Scan for the cell matching the given text and deliver its (x, y) coordinate at center. 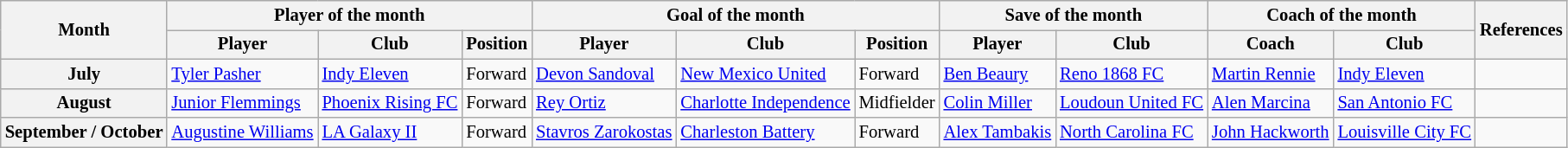
Loudoun United FC (1131, 103)
Ben Beaury (998, 74)
Augustine Williams (242, 132)
Rey Ortiz (603, 103)
September / October (85, 132)
Midfielder (897, 103)
Player of the month (349, 15)
Louisville City FC (1405, 132)
Stavros Zarokostas (603, 132)
Charleston Battery (765, 132)
References (1521, 29)
Save of the month (1074, 15)
LA Galaxy II (391, 132)
Alen Marcina (1271, 103)
New Mexico United (765, 74)
Colin Miller (998, 103)
Phoenix Rising FC (391, 103)
Coach of the month (1342, 15)
Charlotte Independence (765, 103)
North Carolina FC (1131, 132)
July (85, 74)
Junior Flemmings (242, 103)
Goal of the month (735, 15)
Alex Tambakis (998, 132)
San Antonio FC (1405, 103)
Month (85, 29)
Reno 1868 FC (1131, 74)
Tyler Pasher (242, 74)
John Hackworth (1271, 132)
August (85, 103)
Devon Sandoval (603, 74)
Coach (1271, 44)
Martin Rennie (1271, 74)
